Detect which cell encompasses the target text, then output its (X, Y) center coordinate. 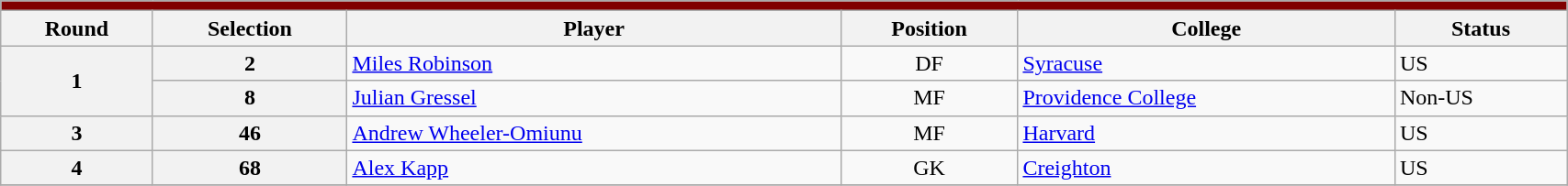
2 (250, 63)
Position (930, 28)
8 (250, 98)
GK (930, 168)
Status (1481, 28)
Syracuse (1206, 63)
Julian Gressel (593, 98)
Andrew Wheeler-Omiunu (593, 133)
4 (77, 168)
College (1206, 28)
68 (250, 168)
Creighton (1206, 168)
Harvard (1206, 133)
1 (77, 81)
Miles Robinson (593, 63)
Player (593, 28)
Non-US (1481, 98)
Alex Kapp (593, 168)
Selection (250, 28)
Round (77, 28)
Providence College (1206, 98)
DF (930, 63)
46 (250, 133)
3 (77, 133)
